For the text-containing cell, return its midpoint in (x, y) coordinate format. 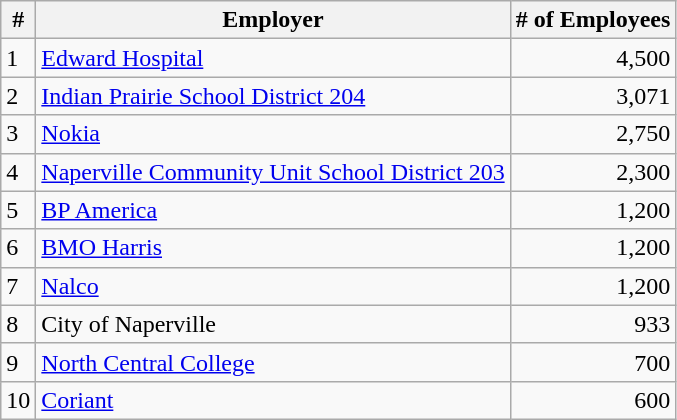
4,500 (593, 58)
7 (18, 286)
4 (18, 172)
Naperville Community Unit School District 203 (273, 172)
BP America (273, 210)
700 (593, 362)
2,750 (593, 134)
6 (18, 248)
933 (593, 324)
Nokia (273, 134)
8 (18, 324)
Indian Prairie School District 204 (273, 96)
5 (18, 210)
9 (18, 362)
Employer (273, 20)
3 (18, 134)
North Central College (273, 362)
# of Employees (593, 20)
2,300 (593, 172)
BMO Harris (273, 248)
City of Naperville (273, 324)
Coriant (273, 400)
10 (18, 400)
1 (18, 58)
600 (593, 400)
Edward Hospital (273, 58)
2 (18, 96)
3,071 (593, 96)
Nalco (273, 286)
# (18, 20)
